Capture the cell that displays the provided text and extract its [x, y] central coordinate. 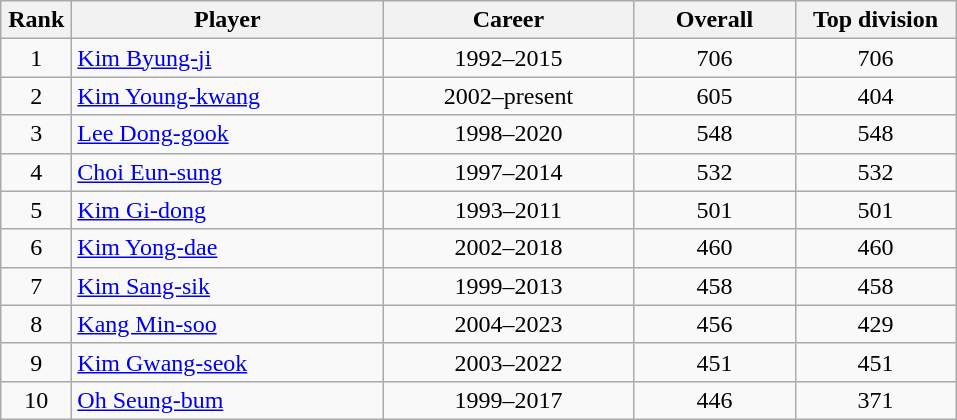
Kim Gwang-seok [228, 362]
Kim Yong-dae [228, 248]
3 [36, 134]
Career [508, 20]
1999–2017 [508, 400]
1999–2013 [508, 286]
2 [36, 96]
429 [876, 324]
7 [36, 286]
Kim Sang-sik [228, 286]
2002–2018 [508, 248]
Kim Gi-dong [228, 210]
10 [36, 400]
446 [714, 400]
6 [36, 248]
Rank [36, 20]
2003–2022 [508, 362]
456 [714, 324]
Kim Byung-ji [228, 58]
8 [36, 324]
1992–2015 [508, 58]
Player [228, 20]
1993–2011 [508, 210]
Oh Seung-bum [228, 400]
Top division [876, 20]
404 [876, 96]
1997–2014 [508, 172]
Kang Min-soo [228, 324]
2002–present [508, 96]
2004–2023 [508, 324]
1 [36, 58]
Choi Eun-sung [228, 172]
605 [714, 96]
Lee Dong-gook [228, 134]
4 [36, 172]
Overall [714, 20]
1998–2020 [508, 134]
5 [36, 210]
9 [36, 362]
371 [876, 400]
Kim Young-kwang [228, 96]
